Return (X, Y) of the center of cell containing provided text 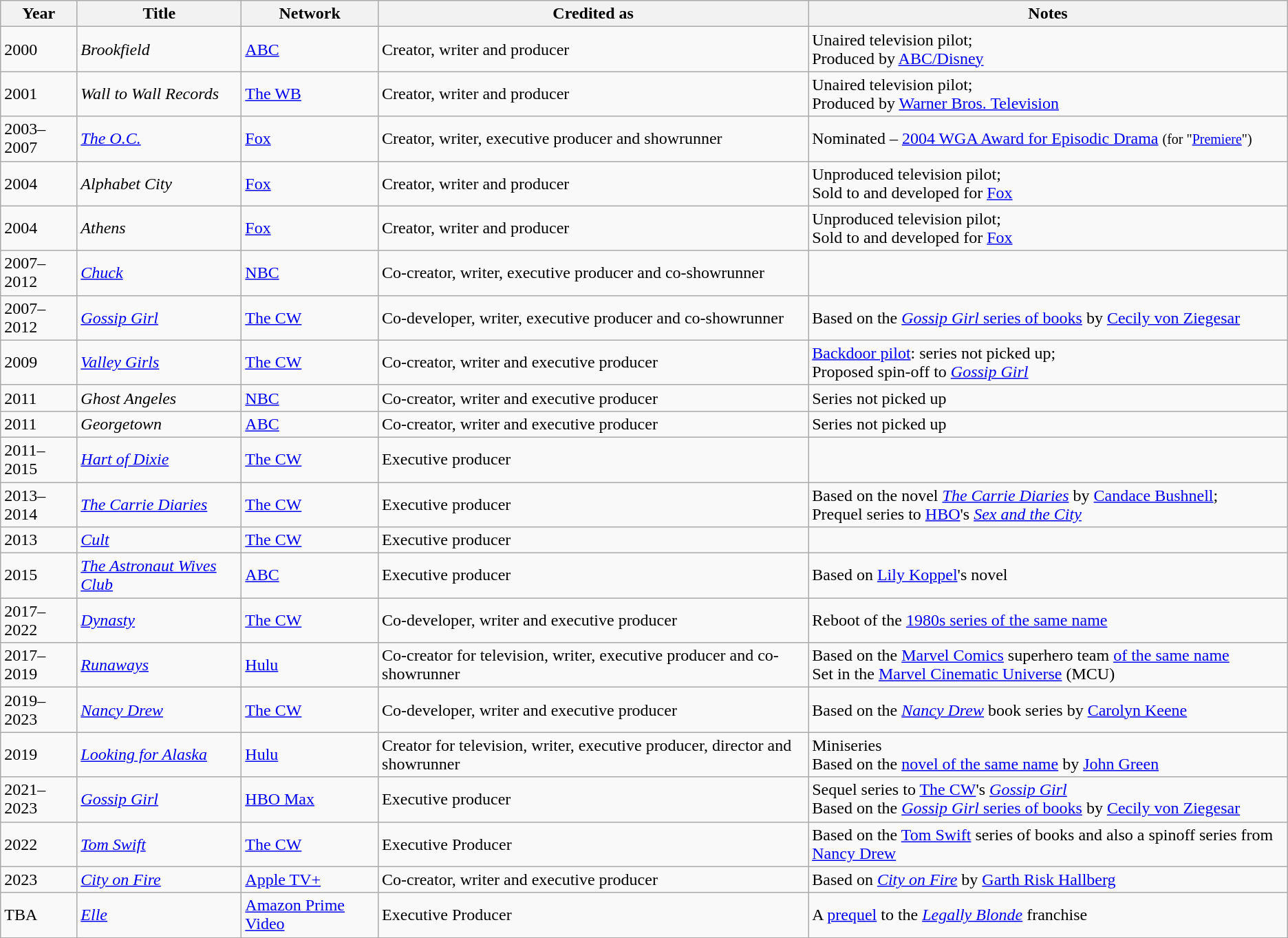
Unaired television pilot; Produced by Warner Bros. Television (1049, 94)
Based on the Gossip Girl series of books by Cecily von Ziegesar (1049, 318)
Valley Girls (160, 362)
Tom Swift (160, 844)
2001 (39, 94)
2011–2015 (39, 460)
Looking for Alaska (160, 754)
Nancy Drew (160, 710)
Unaired television pilot; Produced by ABC/Disney (1049, 50)
Network (310, 14)
2000 (39, 50)
2022 (39, 844)
Athens (160, 228)
Reboot of the 1980s series of the same name (1049, 621)
2009 (39, 362)
2013–2014 (39, 504)
Co-creator for television, writer, executive producer and co-showrunner (593, 665)
The WB (310, 94)
Based on City on Fire by Garth Risk Hallberg (1049, 880)
Title (160, 14)
Dynasty (160, 621)
City on Fire (160, 880)
The O.C. (160, 139)
Sequel series to The CW's Gossip GirlBased on the Gossip Girl series of books by Cecily von Ziegesar (1049, 800)
Based on Lily Koppel's novel (1049, 575)
TBA (39, 915)
Co-creator, writer, executive producer and co-showrunner (593, 273)
A prequel to the Legally Blonde franchise (1049, 915)
2003–2007 (39, 139)
Based on the Tom Swift series of books and also a spinoff series from Nancy Drew (1049, 844)
2023 (39, 880)
The Astronaut Wives Club (160, 575)
Notes (1049, 14)
Based on the Marvel Comics superhero team of the same nameSet in the Marvel Cinematic Universe (MCU) (1049, 665)
Brookfield (160, 50)
2013 (39, 540)
2019 (39, 754)
Hart of Dixie (160, 460)
Backdoor pilot: series not picked up; Proposed spin-off to Gossip Girl (1049, 362)
Creator for television, writer, executive producer, director and showrunner (593, 754)
Year (39, 14)
Amazon Prime Video (310, 915)
2019–2023 (39, 710)
2021–2023 (39, 800)
Credited as (593, 14)
Elle (160, 915)
2015 (39, 575)
2017–2019 (39, 665)
Cult (160, 540)
Creator, writer, executive producer and showrunner (593, 139)
Wall to Wall Records (160, 94)
Based on the novel The Carrie Diaries by Candace Bushnell; Prequel series to HBO's Sex and the City (1049, 504)
Based on the Nancy Drew book series by Carolyn Keene (1049, 710)
Runaways (160, 665)
Alphabet City (160, 183)
Chuck (160, 273)
2017–2022 (39, 621)
Georgetown (160, 424)
The Carrie Diaries (160, 504)
Nominated – 2004 WGA Award for Episodic Drama (for "Premiere") (1049, 139)
MiniseriesBased on the novel of the same name by John Green (1049, 754)
HBO Max (310, 800)
Apple TV+ (310, 880)
Ghost Angeles (160, 398)
Co-developer, writer, executive producer and co-showrunner (593, 318)
